Pinpoint the cell where the given text exists, returning its (x, y) midpoint coordinate. 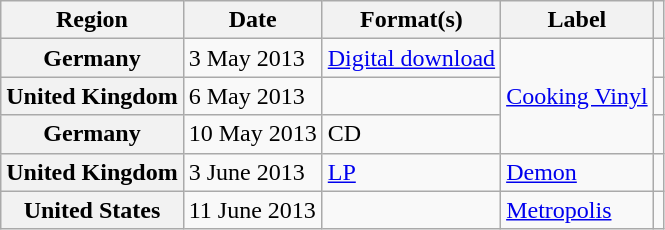
Format(s) (411, 20)
United States (92, 210)
10 May 2013 (252, 134)
Label (578, 20)
6 May 2013 (252, 96)
Metropolis (578, 210)
3 May 2013 (252, 58)
Date (252, 20)
3 June 2013 (252, 172)
LP (411, 172)
Region (92, 20)
Demon (578, 172)
Digital download (411, 58)
CD (411, 134)
11 June 2013 (252, 210)
Cooking Vinyl (578, 96)
